Locate the cell with the specified text and output its (X, Y) center coordinate. 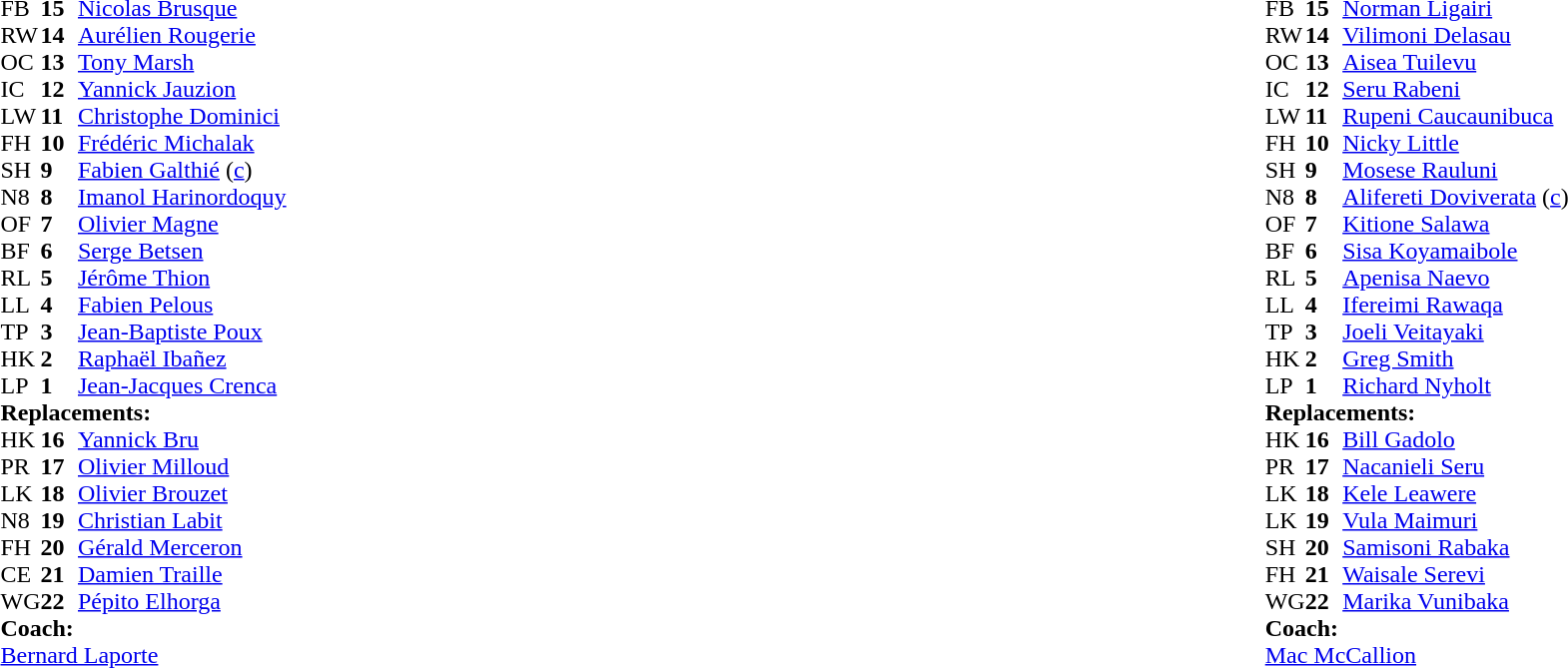
Raphaël Ibañez (182, 359)
Imanol Harinordoquy (182, 198)
Olivier Milloud (182, 467)
Tony Marsh (182, 62)
Christian Labit (182, 521)
Christophe Dominici (182, 116)
Fabien Pelous (182, 306)
Fabien Galthié (c) (182, 170)
Yannick Bru (182, 439)
Serge Betsen (182, 252)
Yannick Jauzion (182, 90)
Jean-Baptiste Poux (182, 332)
Coach: (143, 629)
Pépito Elhorga (182, 601)
Bernard Laporte (143, 655)
Damien Traille (182, 575)
Jérôme Thion (182, 278)
Gérald Merceron (182, 547)
Aurélien Rougerie (182, 36)
CE (20, 575)
Olivier Magne (182, 224)
Replacements: (143, 413)
Frédéric Michalak (182, 144)
Jean-Jacques Crenca (182, 385)
Olivier Brouzet (182, 493)
